Return [X, Y] of the center of cell containing provided text 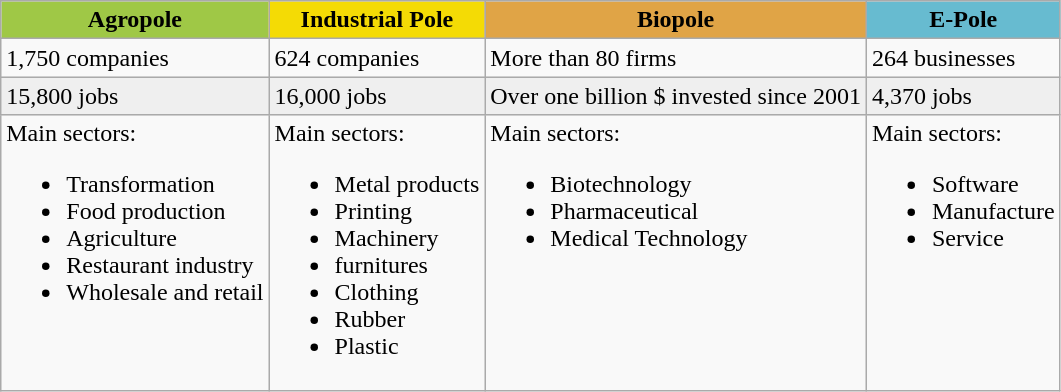
Biopole [676, 20]
15,800 jobs [135, 96]
4,370 jobs [963, 96]
Over one billion $ invested since 2001 [676, 96]
1,750 companies [135, 58]
264 businesses [963, 58]
Main sectors:SoftwareManufactureService [963, 252]
More than 80 firms [676, 58]
Main sectors:BiotechnologyPharmaceuticalMedical Technology [676, 252]
Agropole [135, 20]
Main sectors:Metal productsPrintingMachineryfurnituresClothingRubberPlastic [377, 252]
624 companies [377, 58]
Industrial Pole [377, 20]
E-Pole [963, 20]
Main sectors:TransformationFood productionAgricultureRestaurant industryWholesale and retail [135, 252]
16,000 jobs [377, 96]
